Detect which cell encompasses the target text, then output its [x, y] center coordinate. 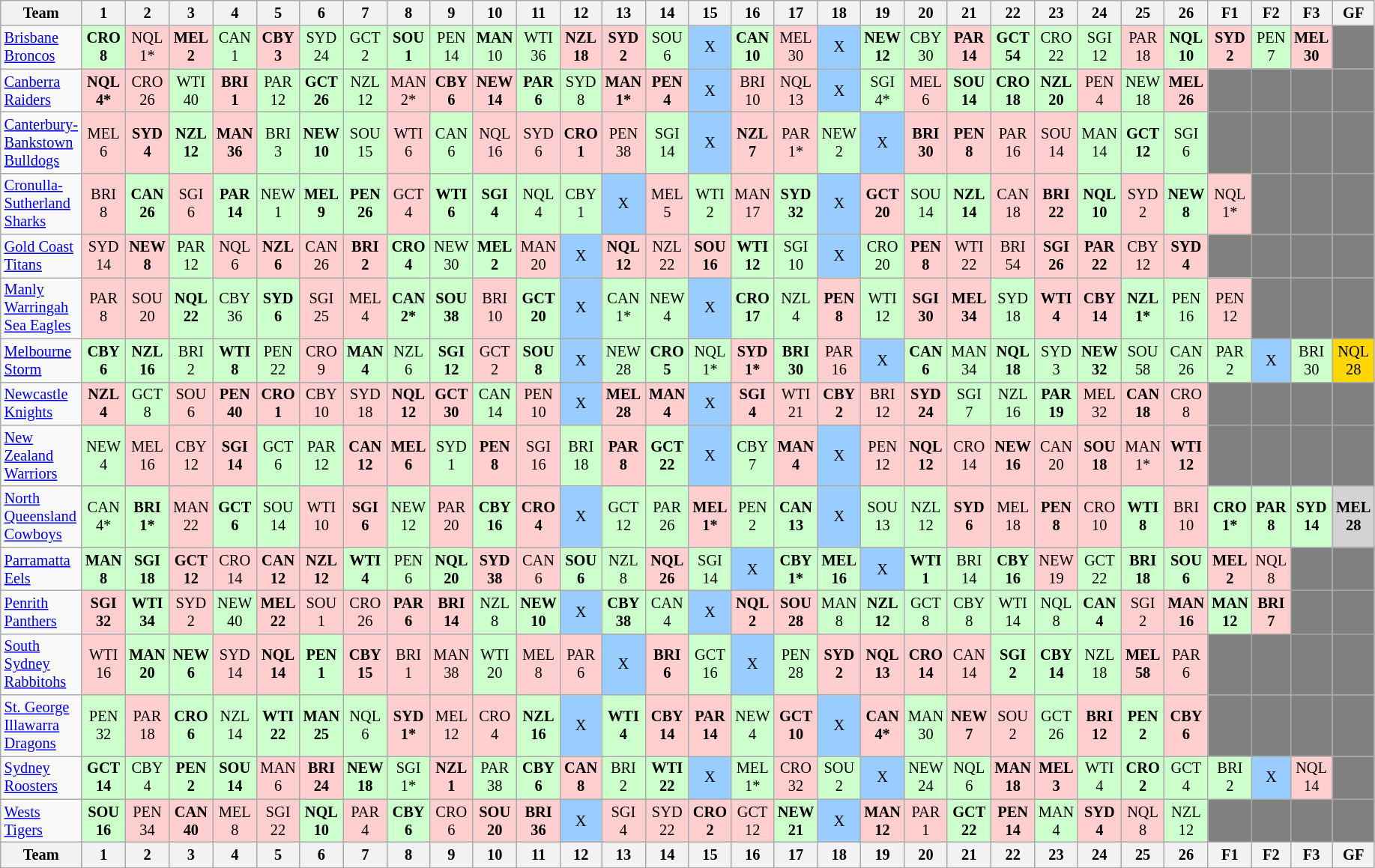
PAR22 [1099, 256]
BRI54 [1012, 256]
MAN18 [1012, 777]
NQL16 [495, 142]
NEW16 [1012, 455]
PAR38 [495, 777]
CAN13 [796, 517]
CAN1* [623, 308]
SGI32 [103, 612]
SGI10 [796, 256]
WTI20 [495, 664]
SYD32 [796, 204]
NQL20 [451, 569]
MEL5 [667, 204]
PEN10 [538, 404]
SYD38 [495, 569]
Manly Warringah Sea Eagles [41, 308]
MAN25 [321, 726]
CRO1* [1230, 517]
GCT14 [103, 777]
SOU15 [365, 142]
NEW21 [796, 821]
St. George Illawarra Dragons [41, 726]
CAN10 [752, 47]
MEL18 [1012, 517]
MAN22 [191, 517]
MAN2* [408, 91]
MEL32 [1099, 404]
WTI36 [538, 47]
BRI8 [103, 204]
BRI7 [1271, 612]
MAN6 [277, 777]
PEN34 [147, 821]
NEW24 [926, 777]
PEN1 [321, 664]
NEW19 [1057, 569]
MAN17 [752, 204]
Melbourne Storm [41, 360]
SYD1 [451, 455]
PAR2 [1230, 360]
Gold Coast Titans [41, 256]
WTI10 [321, 517]
SYD8 [581, 91]
SGI30 [926, 308]
GCT16 [710, 664]
SOU38 [451, 308]
CBY7 [752, 455]
PEN22 [277, 360]
Parramatta Eels [41, 569]
BRI24 [321, 777]
SGI16 [538, 455]
PEN38 [623, 142]
SGI7 [969, 404]
NQL2 [752, 612]
NEW28 [623, 360]
CRO18 [1012, 91]
PAR4 [365, 821]
NZL20 [1057, 91]
BRI22 [1057, 204]
CBY15 [365, 664]
WTI14 [1012, 612]
SYD22 [667, 821]
New Zealand Warriors [41, 455]
NEW30 [451, 256]
NQL28 [1353, 360]
MAN36 [235, 142]
MEL58 [1142, 664]
NZL1* [1142, 308]
NEW1 [277, 204]
MEL26 [1186, 91]
GCT54 [1012, 47]
BRI1* [147, 517]
Cronulla-Sutherland Sharks [41, 204]
SOU13 [882, 517]
CBY1* [796, 569]
PAR26 [667, 517]
MEL12 [451, 726]
PEN40 [235, 404]
WTI1 [926, 569]
CBY38 [623, 612]
NEW14 [495, 91]
SGI1* [408, 777]
NQL18 [1012, 360]
CBY8 [969, 612]
NEW32 [1099, 360]
PEN26 [365, 204]
CBY2 [839, 404]
CRO10 [1099, 517]
CBY10 [321, 404]
SGI4* [882, 91]
WTI16 [103, 664]
CAN8 [581, 777]
CRO22 [1057, 47]
PAR1 [926, 821]
MEL34 [969, 308]
NEW40 [235, 612]
NQL4 [538, 204]
PEN16 [1186, 308]
MAN30 [926, 726]
SGI26 [1057, 256]
CBY4 [147, 777]
PEN28 [796, 664]
PAR1* [796, 142]
PAR20 [451, 517]
MEL4 [365, 308]
PAR19 [1057, 404]
MAN10 [495, 47]
MEL22 [277, 612]
NQL26 [667, 569]
NQL4* [103, 91]
Canberra Raiders [41, 91]
NZL22 [667, 256]
WTI2 [710, 204]
Canterbury-Bankstown Bulldogs [41, 142]
Sydney Roosters [41, 777]
Wests Tigers [41, 821]
SYD3 [1057, 360]
SOU8 [538, 360]
NEW7 [969, 726]
CAN1 [235, 47]
PEN32 [103, 726]
CRO32 [796, 777]
MAN14 [1099, 142]
SGI22 [277, 821]
South Sydney Rabbitohs [41, 664]
CAN40 [191, 821]
CRO5 [667, 360]
Penrith Panthers [41, 612]
WTI21 [796, 404]
NEW2 [839, 142]
CBY3 [277, 47]
CAN20 [1057, 455]
WTI40 [191, 91]
CBY30 [926, 47]
PEN7 [1271, 47]
PEN6 [408, 569]
CRO17 [752, 308]
Newcastle Knights [41, 404]
MEL9 [321, 204]
NQL22 [191, 308]
CRO20 [882, 256]
NZL7 [752, 142]
GCT10 [796, 726]
CAN2* [408, 308]
MAN38 [451, 664]
GCT30 [451, 404]
BRI3 [277, 142]
NEW6 [191, 664]
SOU18 [1099, 455]
SGI25 [321, 308]
MAN34 [969, 360]
CBY36 [235, 308]
SGI18 [147, 569]
BRI6 [667, 664]
CBY1 [581, 204]
MEL3 [1057, 777]
SOU28 [796, 612]
CRO9 [321, 360]
SOU58 [1142, 360]
Brisbane Broncos [41, 47]
WTI34 [147, 612]
MAN16 [1186, 612]
NZL1 [451, 777]
BRI36 [538, 821]
North Queensland Cowboys [41, 517]
